Return [X, Y] of the center of cell containing provided text 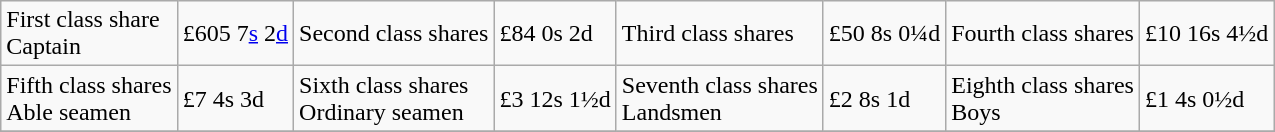
Fourth class shares [1043, 34]
£7 4s 3d [235, 98]
Seventh class sharesLandsmen [720, 98]
£1 4s 0½d [1206, 98]
£10 16s 4½d [1206, 34]
Sixth class sharesOrdinary seamen [394, 98]
Eighth class sharesBoys [1043, 98]
£2 8s 1d [884, 98]
£84 0s 2d [555, 34]
£50 8s 0¼d [884, 34]
£605 7s 2d [235, 34]
£3 12s 1½d [555, 98]
Fifth class sharesAble seamen [89, 98]
Second class shares [394, 34]
First class shareCaptain [89, 34]
Third class shares [720, 34]
